For the text-containing cell, return its midpoint in [x, y] coordinate format. 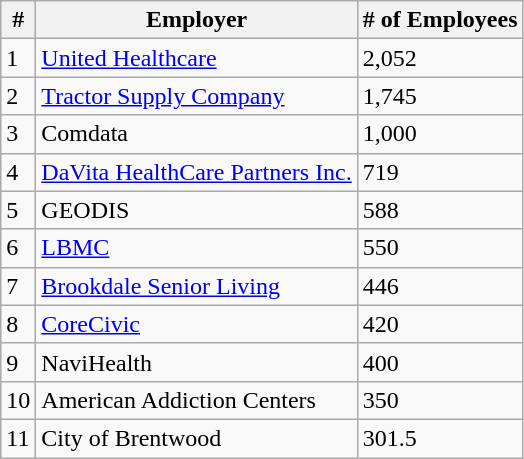
301.5 [440, 438]
DaVita HealthCare Partners Inc. [196, 172]
NaviHealth [196, 362]
2 [18, 96]
10 [18, 400]
9 [18, 362]
1,000 [440, 134]
1,745 [440, 96]
LBMC [196, 248]
Comdata [196, 134]
Tractor Supply Company [196, 96]
7 [18, 286]
420 [440, 324]
719 [440, 172]
Employer [196, 20]
588 [440, 210]
8 [18, 324]
United Healthcare [196, 58]
3 [18, 134]
# [18, 20]
5 [18, 210]
350 [440, 400]
American Addiction Centers [196, 400]
CoreCivic [196, 324]
2,052 [440, 58]
6 [18, 248]
446 [440, 286]
400 [440, 362]
Brookdale Senior Living [196, 286]
550 [440, 248]
# of Employees [440, 20]
4 [18, 172]
1 [18, 58]
GEODIS [196, 210]
City of Brentwood [196, 438]
11 [18, 438]
